Capture the cell that displays the provided text and extract its (X, Y) central coordinate. 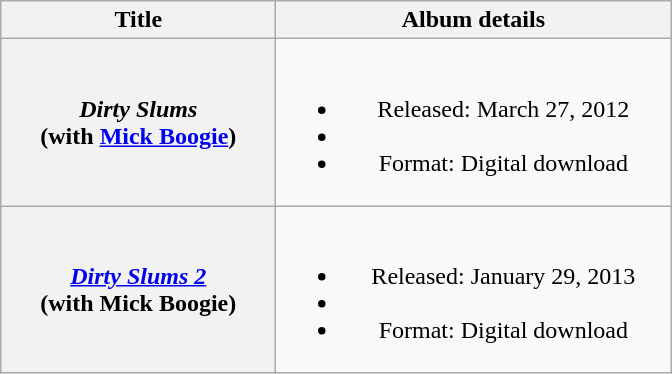
Dirty Slums 2(with Mick Boogie) (138, 290)
Album details (474, 20)
Released: March 27, 2012Format: Digital download (474, 122)
Title (138, 20)
Released: January 29, 2013Format: Digital download (474, 290)
Dirty Slums(with Mick Boogie) (138, 122)
